Identify which cell holds the provided text, then report its (X, Y) central coordinate. 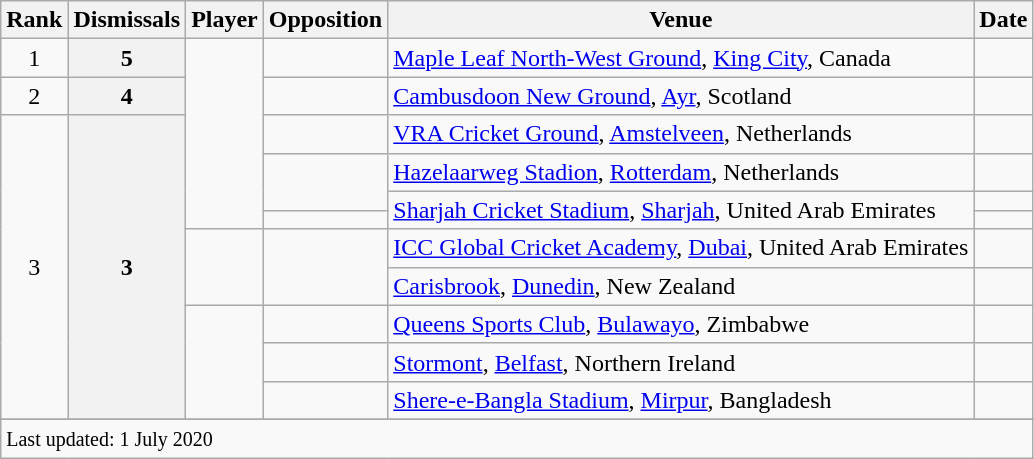
Venue (681, 20)
Queens Sports Club, Bulawayo, Zimbabwe (681, 324)
Date (1004, 20)
4 (127, 96)
5 (127, 58)
Sharjah Cricket Stadium, Sharjah, United Arab Emirates (681, 210)
VRA Cricket Ground, Amstelveen, Netherlands (681, 134)
Dismissals (127, 20)
Opposition (325, 20)
Player (225, 20)
Shere-e-Bangla Stadium, Mirpur, Bangladesh (681, 400)
Rank (34, 20)
ICC Global Cricket Academy, Dubai, United Arab Emirates (681, 248)
Hazelaarweg Stadion, Rotterdam, Netherlands (681, 172)
Carisbrook, Dunedin, New Zealand (681, 286)
Maple Leaf North-West Ground, King City, Canada (681, 58)
Cambusdoon New Ground, Ayr, Scotland (681, 96)
2 (34, 96)
1 (34, 58)
Last updated: 1 July 2020 (517, 438)
Stormont, Belfast, Northern Ireland (681, 362)
